Output the (x, y) coordinate of the center of the cell containing the given text.  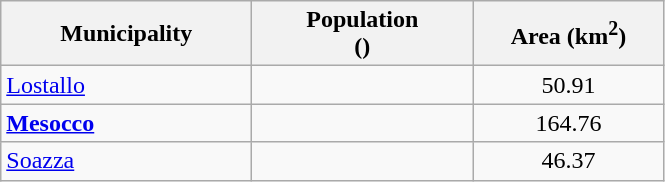
Soazza (126, 161)
46.37 (568, 161)
Area (km2) (568, 34)
Lostallo (126, 85)
164.76 (568, 123)
Mesocco (126, 123)
Municipality (126, 34)
50.91 (568, 85)
Population () (362, 34)
